Detect which cell encompasses the target text, then output its (x, y) center coordinate. 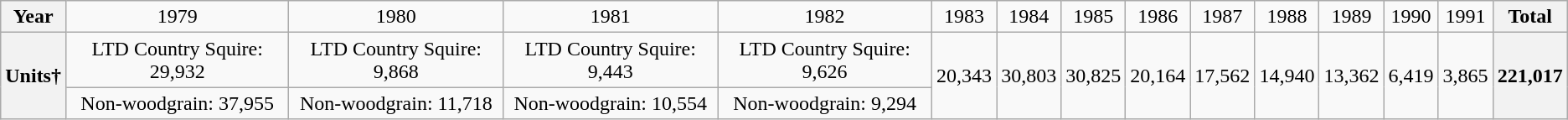
1982 (825, 17)
1990 (1411, 17)
1985 (1094, 17)
Non-woodgrain: 10,554 (611, 103)
LTD Country Squire: 9,868 (396, 60)
30,825 (1094, 76)
Year (34, 17)
3,865 (1466, 76)
20,343 (965, 76)
1979 (177, 17)
Non-woodgrain: 37,955 (177, 103)
1991 (1466, 17)
1988 (1287, 17)
1984 (1029, 17)
Units† (34, 76)
221,017 (1529, 76)
1980 (396, 17)
LTD Country Squire: 29,932 (177, 60)
1983 (965, 17)
30,803 (1029, 76)
20,164 (1158, 76)
Total (1529, 17)
1986 (1158, 17)
14,940 (1287, 76)
1989 (1352, 17)
Non-woodgrain: 9,294 (825, 103)
1987 (1223, 17)
13,362 (1352, 76)
LTD Country Squire: 9,626 (825, 60)
Non-woodgrain: 11,718 (396, 103)
17,562 (1223, 76)
1981 (611, 17)
6,419 (1411, 76)
LTD Country Squire: 9,443 (611, 60)
